Search for the cell housing the specified text and yield its (x, y) center coordinate. 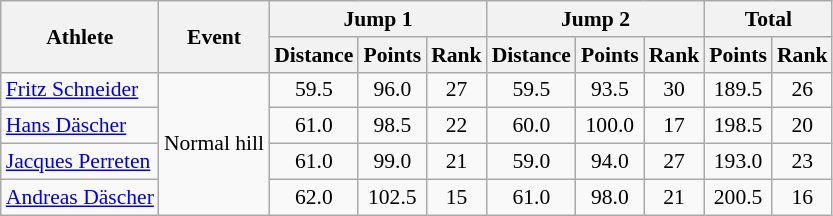
189.5 (738, 90)
98.0 (610, 197)
23 (802, 162)
98.5 (392, 126)
200.5 (738, 197)
96.0 (392, 90)
193.0 (738, 162)
Andreas Däscher (80, 197)
22 (456, 126)
62.0 (314, 197)
94.0 (610, 162)
17 (674, 126)
Jump 2 (596, 19)
59.0 (532, 162)
30 (674, 90)
Normal hill (214, 143)
15 (456, 197)
198.5 (738, 126)
100.0 (610, 126)
102.5 (392, 197)
Event (214, 36)
20 (802, 126)
Total (768, 19)
Jump 1 (378, 19)
16 (802, 197)
Athlete (80, 36)
Hans Däscher (80, 126)
26 (802, 90)
60.0 (532, 126)
Jacques Perreten (80, 162)
Fritz Schneider (80, 90)
99.0 (392, 162)
93.5 (610, 90)
